Provide the (X, Y) coordinate of the cell's center where the given text is located.  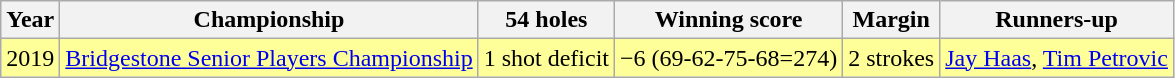
1 shot deficit (546, 58)
Margin (892, 20)
Championship (269, 20)
−6 (69-62-75-68=274) (729, 58)
Jay Haas, Tim Petrovic (1057, 58)
54 holes (546, 20)
Runners-up (1057, 20)
Bridgestone Senior Players Championship (269, 58)
Year (30, 20)
2019 (30, 58)
Winning score (729, 20)
2 strokes (892, 58)
